Return [X, Y] of the center of cell containing provided text 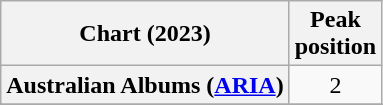
2 [335, 85]
Australian Albums (ARIA) [145, 85]
Chart (2023) [145, 34]
Peakposition [335, 34]
